Determine the (x, y) coordinate at the center of the cell enclosing the given text.  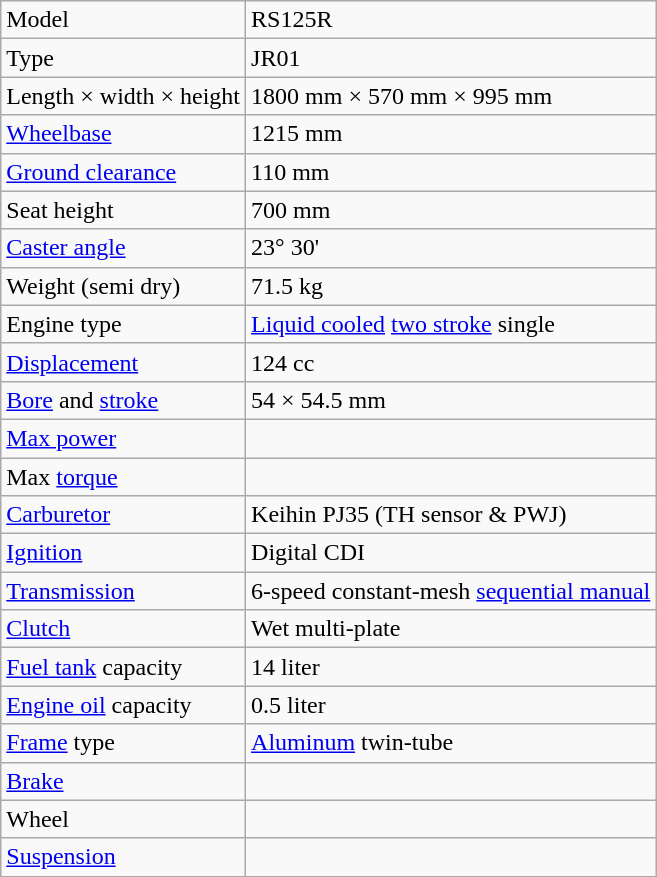
Brake (124, 781)
Ground clearance (124, 172)
Keihin PJ35 (TH sensor & PWJ) (451, 515)
Ignition (124, 553)
124 cc (451, 362)
700 mm (451, 210)
Max torque (124, 477)
Suspension (124, 857)
Aluminum twin-tube (451, 743)
Clutch (124, 629)
Engine oil capacity (124, 705)
Type (124, 58)
Liquid cooled two stroke single (451, 324)
Bore and stroke (124, 400)
Caster angle (124, 248)
0.5 liter (451, 705)
1800 mm × 570 mm × 995 mm (451, 96)
Wheel (124, 819)
Engine type (124, 324)
71.5 kg (451, 286)
Seat height (124, 210)
6-speed constant-mesh sequential manual (451, 591)
Digital CDI (451, 553)
14 liter (451, 667)
Wheelbase (124, 134)
Length × width × height (124, 96)
Displacement (124, 362)
Carburetor (124, 515)
Transmission (124, 591)
Max power (124, 438)
Weight (semi dry) (124, 286)
Fuel tank capacity (124, 667)
54 × 54.5 mm (451, 400)
1215 mm (451, 134)
Wet multi-plate (451, 629)
23° 30' (451, 248)
JR01 (451, 58)
Frame type (124, 743)
Model (124, 20)
RS125R (451, 20)
110 mm (451, 172)
